Output the (X, Y) coordinate of the center of the cell containing the given text.  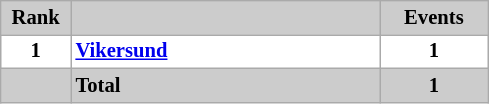
Total (225, 85)
Vikersund (225, 51)
Events (434, 17)
Rank (36, 17)
